Extract the [x, y] coordinate from the center of the cell holding the provided text.  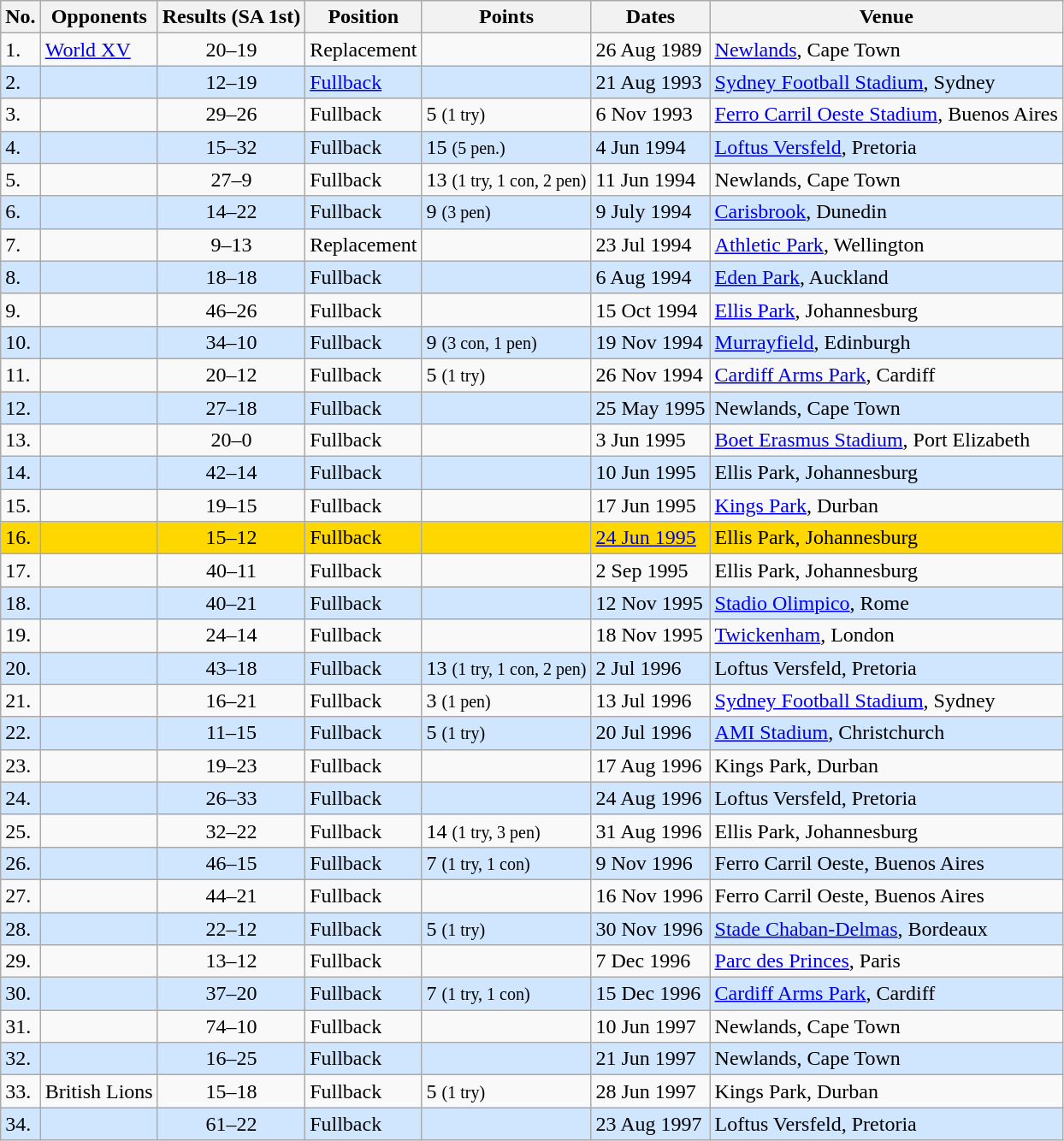
13–12 [231, 961]
Results (SA 1st) [231, 17]
15–32 [231, 147]
23 Jul 1994 [650, 245]
9–13 [231, 245]
2 Sep 1995 [650, 570]
11 Jun 1994 [650, 180]
16–21 [231, 701]
4 Jun 1994 [650, 147]
9 (3 pen) [506, 212]
7. [21, 245]
14. [21, 473]
18–18 [231, 277]
44–21 [231, 896]
30 Nov 1996 [650, 928]
16. [21, 538]
Opponents [99, 17]
24–14 [231, 636]
1. [21, 50]
8. [21, 277]
24 Aug 1996 [650, 798]
74–10 [231, 1026]
Parc des Princes, Paris [886, 961]
34. [21, 1124]
3 (1 pen) [506, 701]
9. [21, 310]
61–22 [231, 1124]
40–21 [231, 603]
Ferro Carril Oeste Stadium, Buenos Aires [886, 115]
15 (5 pen.) [506, 147]
9 Nov 1996 [650, 863]
23. [21, 766]
11–15 [231, 733]
37–20 [231, 994]
20–19 [231, 50]
3 Jun 1995 [650, 440]
29–26 [231, 115]
46–26 [231, 310]
17. [21, 570]
3. [21, 115]
24. [21, 798]
28 Jun 1997 [650, 1091]
AMI Stadium, Christchurch [886, 733]
20–12 [231, 375]
20 Jul 1996 [650, 733]
11. [21, 375]
6 Aug 1994 [650, 277]
27. [21, 896]
15–18 [231, 1091]
29. [21, 961]
Points [506, 17]
25 May 1995 [650, 408]
19. [21, 636]
34–10 [231, 342]
16 Nov 1996 [650, 896]
Dates [650, 17]
27–18 [231, 408]
14–22 [231, 212]
6 Nov 1993 [650, 115]
24 Jun 1995 [650, 538]
19–23 [231, 766]
Stadio Olimpico, Rome [886, 603]
31 Aug 1996 [650, 831]
10 Jun 1997 [650, 1026]
Position [364, 17]
14 (1 try, 3 pen) [506, 831]
20. [21, 668]
31. [21, 1026]
Boet Erasmus Stadium, Port Elizabeth [886, 440]
25. [21, 831]
42–14 [231, 473]
10. [21, 342]
13. [21, 440]
15–12 [231, 538]
46–15 [231, 863]
7 Dec 1996 [650, 961]
Carisbrook, Dunedin [886, 212]
19–15 [231, 505]
22–12 [231, 928]
9 July 1994 [650, 212]
16–25 [231, 1059]
13 Jul 1996 [650, 701]
26 Aug 1989 [650, 50]
26. [21, 863]
No. [21, 17]
40–11 [231, 570]
World XV [99, 50]
2 Jul 1996 [650, 668]
Athletic Park, Wellington [886, 245]
32. [21, 1059]
19 Nov 1994 [650, 342]
15 Dec 1996 [650, 994]
Stade Chaban-Delmas, Bordeaux [886, 928]
12–19 [231, 82]
26–33 [231, 798]
21. [21, 701]
23 Aug 1997 [650, 1124]
2. [21, 82]
20–0 [231, 440]
4. [21, 147]
17 Aug 1996 [650, 766]
18 Nov 1995 [650, 636]
33. [21, 1091]
26 Nov 1994 [650, 375]
Murrayfield, Edinburgh [886, 342]
Twickenham, London [886, 636]
21 Jun 1997 [650, 1059]
15 Oct 1994 [650, 310]
12 Nov 1995 [650, 603]
9 (3 con, 1 pen) [506, 342]
17 Jun 1995 [650, 505]
27–9 [231, 180]
28. [21, 928]
18. [21, 603]
10 Jun 1995 [650, 473]
21 Aug 1993 [650, 82]
43–18 [231, 668]
British Lions [99, 1091]
5. [21, 180]
22. [21, 733]
6. [21, 212]
12. [21, 408]
32–22 [231, 831]
Venue [886, 17]
15. [21, 505]
Eden Park, Auckland [886, 277]
30. [21, 994]
